Scan for the cell matching the given text and deliver its (X, Y) coordinate at center. 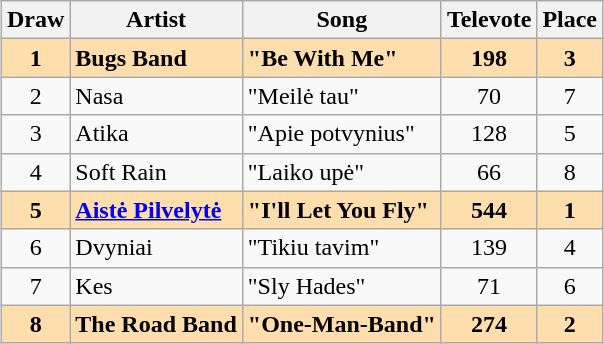
"One-Man-Band" (342, 324)
139 (488, 248)
"Laiko upė" (342, 172)
71 (488, 286)
66 (488, 172)
198 (488, 58)
"Apie potvynius" (342, 134)
Aistė Pilvelytė (156, 210)
Dvyniai (156, 248)
Song (342, 20)
544 (488, 210)
"Be With Me" (342, 58)
Atika (156, 134)
Artist (156, 20)
128 (488, 134)
Bugs Band (156, 58)
274 (488, 324)
Draw (35, 20)
Kes (156, 286)
"Tikiu tavim" (342, 248)
The Road Band (156, 324)
"Sly Hades" (342, 286)
Place (570, 20)
"Meilė tau" (342, 96)
Televote (488, 20)
Soft Rain (156, 172)
"I'll Let You Fly" (342, 210)
Nasa (156, 96)
70 (488, 96)
